From the cell containing the given text, extract its center point as (x, y) coordinate. 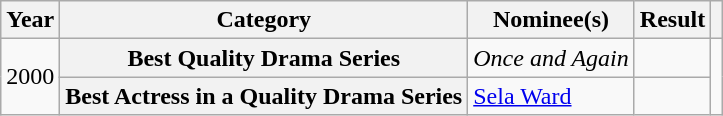
Result (672, 20)
Nominee(s) (552, 20)
Once and Again (552, 58)
Best Quality Drama Series (264, 58)
Best Actress in a Quality Drama Series (264, 96)
Sela Ward (552, 96)
Year (30, 20)
Category (264, 20)
2000 (30, 77)
